Locate the cell with the specified text and output its [x, y] center coordinate. 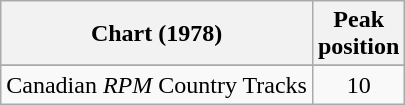
Peakposition [358, 34]
Chart (1978) [157, 34]
Canadian RPM Country Tracks [157, 85]
10 [358, 85]
